Return the [X, Y] coordinate for the center point of the cell that contains the specified text.  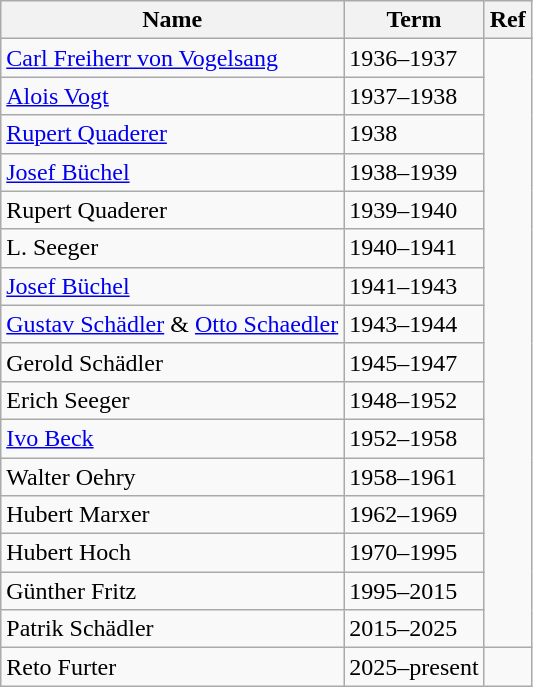
1941–1943 [414, 286]
1937–1938 [414, 96]
1938 [414, 134]
Gustav Schädler & Otto Schaedler [172, 324]
Ref [508, 20]
1958–1961 [414, 477]
Hubert Hoch [172, 553]
1936–1937 [414, 58]
1962–1969 [414, 515]
1938–1939 [414, 172]
Patrik Schädler [172, 629]
1952–1958 [414, 438]
L. Seeger [172, 248]
Carl Freiherr von Vogelsang [172, 58]
1948–1952 [414, 400]
2025–present [414, 667]
1995–2015 [414, 591]
1943–1944 [414, 324]
Günther Fritz [172, 591]
Walter Oehry [172, 477]
Erich Seeger [172, 400]
2015–2025 [414, 629]
1945–1947 [414, 362]
Reto Furter [172, 667]
1970–1995 [414, 553]
1940–1941 [414, 248]
Alois Vogt [172, 96]
Gerold Schädler [172, 362]
Hubert Marxer [172, 515]
Name [172, 20]
1939–1940 [414, 210]
Term [414, 20]
Ivo Beck [172, 438]
